Locate the cell with the specified text and output its [x, y] center coordinate. 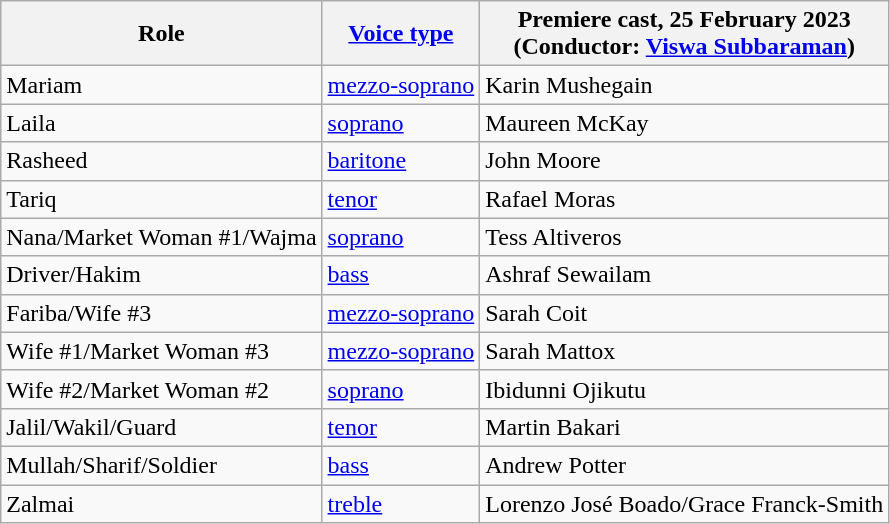
Sarah Mattox [684, 351]
Wife #2/Market Woman #2 [162, 389]
Lorenzo José Boado/Grace Franck-Smith [684, 503]
Jalil/Wakil/Guard [162, 427]
Maureen McKay [684, 123]
Nana/Market Woman #1/Wajma [162, 237]
Premiere cast, 25 February 2023(Conductor: Viswa Subbaraman) [684, 34]
Rasheed [162, 161]
Ashraf Sewailam [684, 275]
baritone [401, 161]
Rafael Moras [684, 199]
Sarah Coit [684, 313]
Ibidunni Ojikutu [684, 389]
Wife #1/Market Woman #3 [162, 351]
Zalmai [162, 503]
John Moore [684, 161]
Martin Bakari [684, 427]
Tess Altiveros [684, 237]
Mariam [162, 85]
treble [401, 503]
Andrew Potter [684, 465]
Tariq [162, 199]
Driver/Hakim [162, 275]
Role [162, 34]
Karin Mushegain [684, 85]
Fariba/Wife #3 [162, 313]
Voice type [401, 34]
Mullah/Sharif/Soldier [162, 465]
Laila [162, 123]
